Locate the cell with the specified text and output its (x, y) center coordinate. 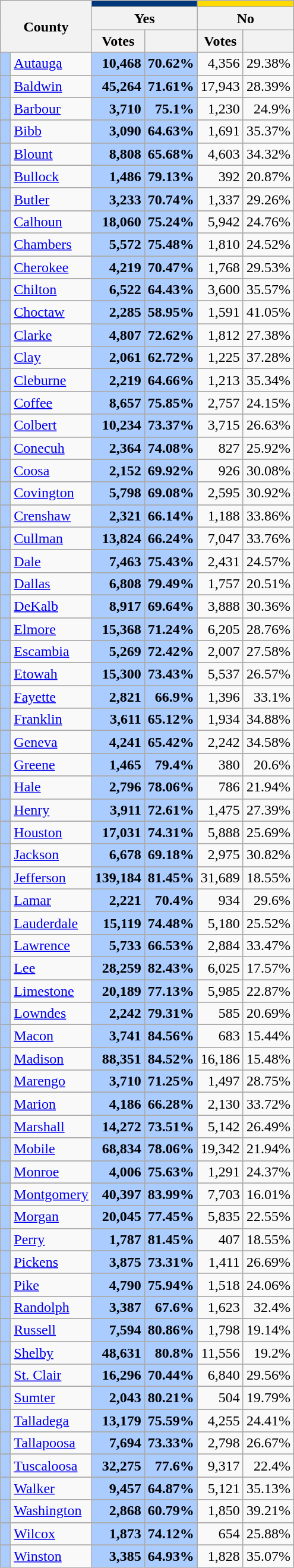
Cherokee (51, 267)
5,537 (220, 674)
2,321 (118, 516)
25.52% (268, 923)
Greene (51, 765)
71.24% (171, 629)
74.08% (171, 448)
25.69% (268, 832)
Winston (51, 1556)
Coosa (51, 471)
35.57% (268, 290)
Covington (51, 493)
6,025 (220, 968)
41.05% (268, 313)
2,043 (118, 1398)
585 (220, 1014)
35.07% (268, 1556)
Baldwin (51, 86)
1,497 (220, 1081)
2,884 (220, 945)
16,186 (220, 1059)
St. Clair (51, 1375)
5,142 (220, 1127)
3,233 (118, 199)
66.24% (171, 538)
30.82% (268, 855)
9,457 (118, 1488)
2,796 (118, 787)
2,431 (220, 561)
80.8% (171, 1353)
79.31% (171, 1014)
28.76% (268, 629)
Clay (51, 358)
16,296 (118, 1375)
4,241 (118, 742)
5,121 (220, 1488)
5,985 (220, 990)
Calhoun (51, 222)
1,787 (118, 1239)
Jackson (51, 855)
Butler (51, 199)
Limestone (51, 990)
74.48% (171, 923)
8,657 (118, 403)
24.06% (268, 1285)
Hale (51, 787)
5,942 (220, 222)
Tallapoosa (51, 1443)
4,790 (118, 1285)
28.75% (268, 1081)
75.85% (171, 403)
Dallas (51, 583)
70.62% (171, 64)
2,285 (118, 313)
39.21% (268, 1511)
25.92% (268, 448)
6,840 (220, 1375)
45,264 (118, 86)
25.88% (268, 1534)
6,808 (118, 583)
33.72% (268, 1104)
8,917 (118, 606)
20,189 (118, 990)
73.31% (171, 1262)
83.99% (171, 1194)
827 (220, 448)
2,868 (118, 1511)
26.67% (268, 1443)
Pickens (51, 1262)
15,368 (118, 629)
2,061 (118, 358)
27.58% (268, 652)
30.92% (268, 493)
Jefferson (51, 878)
Pike (51, 1285)
Russell (51, 1330)
20.69% (268, 1014)
40,397 (118, 1194)
6,678 (118, 855)
24.76% (268, 222)
65.42% (171, 742)
County (46, 26)
77.6% (171, 1466)
64.63% (171, 131)
58.95% (171, 313)
Bibb (51, 131)
Talladega (51, 1421)
24.57% (268, 561)
Fayette (51, 697)
26.49% (268, 1127)
14,272 (118, 1127)
66.14% (171, 516)
139,184 (118, 878)
88,351 (118, 1059)
786 (220, 787)
35.34% (268, 380)
Sumter (51, 1398)
34.58% (268, 742)
Lee (51, 968)
6,205 (220, 629)
30.36% (268, 606)
Walker (51, 1488)
75.24% (171, 222)
1,591 (220, 313)
Henry (51, 810)
407 (220, 1239)
75.63% (171, 1172)
72.61% (171, 810)
75.43% (171, 561)
32,275 (118, 1466)
9,317 (220, 1466)
3,611 (118, 720)
24.15% (268, 403)
64.66% (171, 380)
64.87% (171, 1488)
15.48% (268, 1059)
Morgan (51, 1217)
75.59% (171, 1421)
Yes (144, 18)
1,812 (220, 335)
22.55% (268, 1217)
20,045 (118, 1217)
1,518 (220, 1285)
Shelby (51, 1353)
64.93% (171, 1556)
1,810 (220, 244)
19,342 (220, 1149)
74.12% (171, 1534)
1,798 (220, 1330)
2,152 (118, 471)
Marengo (51, 1081)
504 (220, 1398)
72.62% (171, 335)
71.25% (171, 1081)
34.32% (268, 154)
683 (220, 1036)
70.4% (171, 900)
26.57% (268, 674)
4,603 (220, 154)
1,828 (220, 1556)
7,047 (220, 538)
2,595 (220, 493)
Houston (51, 832)
Perry (51, 1239)
15,119 (118, 923)
1,486 (118, 176)
1,396 (220, 697)
1,934 (220, 720)
20.87% (268, 176)
2,007 (220, 652)
13,824 (118, 538)
73.33% (171, 1443)
2,975 (220, 855)
24.41% (268, 1421)
33.86% (268, 516)
75.1% (171, 109)
1,768 (220, 267)
Choctaw (51, 313)
62.72% (171, 358)
Lamar (51, 900)
5,269 (118, 652)
34.88% (268, 720)
Geneva (51, 742)
Escambia (51, 652)
Blount (51, 154)
3,875 (118, 1262)
No (245, 18)
Marion (51, 1104)
392 (220, 176)
5,798 (118, 493)
2,364 (118, 448)
7,463 (118, 561)
5,888 (220, 832)
29.53% (268, 267)
26.63% (268, 425)
2,221 (118, 900)
Bullock (51, 176)
1,225 (220, 358)
3,385 (118, 1556)
Chilton (51, 290)
Macon (51, 1036)
82.43% (171, 968)
27.39% (268, 810)
19.14% (268, 1330)
3,090 (118, 131)
Chambers (51, 244)
Washington (51, 1511)
66.28% (171, 1104)
1,411 (220, 1262)
3,888 (220, 606)
4,006 (118, 1172)
28,259 (118, 968)
7,703 (220, 1194)
Lawrence (51, 945)
1,623 (220, 1307)
22.4% (268, 1466)
27.38% (268, 335)
20.6% (268, 765)
1,757 (220, 583)
31,689 (220, 878)
DeKalb (51, 606)
5,180 (220, 923)
2,757 (220, 403)
Mobile (51, 1149)
1,691 (220, 131)
28.39% (268, 86)
4,807 (118, 335)
67.6% (171, 1307)
926 (220, 471)
84.52% (171, 1059)
Franklin (51, 720)
77.45% (171, 1217)
4,219 (118, 267)
60.79% (171, 1511)
3,911 (118, 810)
75.94% (171, 1285)
17,031 (118, 832)
15.44% (268, 1036)
73.43% (171, 674)
Cullman (51, 538)
17.57% (268, 968)
24.52% (268, 244)
Marshall (51, 1127)
66.9% (171, 697)
32.4% (268, 1307)
69.18% (171, 855)
69.08% (171, 493)
80.86% (171, 1330)
7,594 (118, 1330)
3,387 (118, 1307)
70.47% (171, 267)
5,733 (118, 945)
74.31% (171, 832)
1,850 (220, 1511)
Randolph (51, 1307)
29.26% (268, 199)
79.13% (171, 176)
1,213 (220, 380)
24.37% (268, 1172)
79.49% (171, 583)
11,556 (220, 1353)
Barbour (51, 109)
Madison (51, 1059)
Elmore (51, 629)
73.51% (171, 1127)
18,060 (118, 222)
19.79% (268, 1398)
13,179 (118, 1421)
75.48% (171, 244)
33.76% (268, 538)
48,631 (118, 1353)
Clarke (51, 335)
65.68% (171, 154)
35.13% (268, 1488)
3,600 (220, 290)
654 (220, 1534)
Crenshaw (51, 516)
1,475 (220, 810)
29.6% (268, 900)
26.69% (268, 1262)
17,943 (220, 86)
1,465 (118, 765)
29.56% (268, 1375)
2,219 (118, 380)
1,873 (118, 1534)
Lauderdale (51, 923)
1,230 (220, 109)
1,291 (220, 1172)
4,356 (220, 64)
Tuscaloosa (51, 1466)
19.2% (268, 1353)
Conecuh (51, 448)
69.92% (171, 471)
33.1% (268, 697)
35.37% (268, 131)
Dale (51, 561)
7,694 (118, 1443)
16.01% (268, 1194)
77.13% (171, 990)
2,821 (118, 697)
Coffee (51, 403)
3,741 (118, 1036)
33.47% (268, 945)
29.38% (268, 64)
934 (220, 900)
64.43% (171, 290)
Autauga (51, 64)
5,572 (118, 244)
24.9% (268, 109)
4,255 (220, 1421)
5,835 (220, 1217)
2,798 (220, 1443)
66.53% (171, 945)
3,715 (220, 425)
70.74% (171, 199)
37.28% (268, 358)
6,522 (118, 290)
Wilcox (51, 1534)
70.44% (171, 1375)
Montgomery (51, 1194)
4,186 (118, 1104)
10,234 (118, 425)
72.42% (171, 652)
71.61% (171, 86)
84.56% (171, 1036)
380 (220, 765)
80.21% (171, 1398)
30.08% (268, 471)
Monroe (51, 1172)
65.12% (171, 720)
73.37% (171, 425)
22.87% (268, 990)
Colbert (51, 425)
10,468 (118, 64)
68,834 (118, 1149)
Etowah (51, 674)
1,188 (220, 516)
15,300 (118, 674)
79.4% (171, 765)
2,130 (220, 1104)
1,337 (220, 199)
20.51% (268, 583)
Lowndes (51, 1014)
69.64% (171, 606)
8,808 (118, 154)
Cleburne (51, 380)
